Output the [x, y] coordinate of the center of the cell containing the given text.  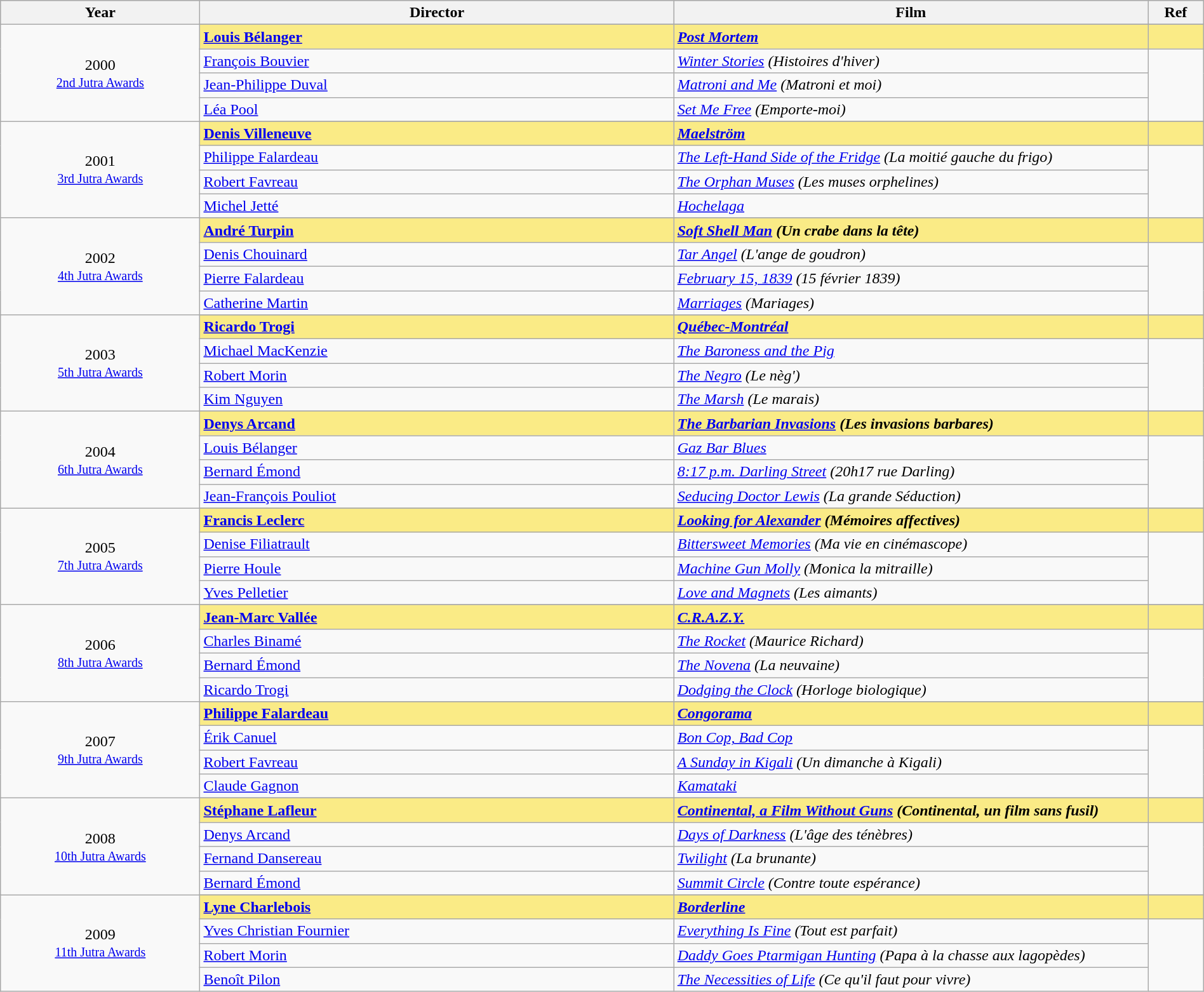
Pierre Houle [437, 568]
Denis Villeneuve [437, 133]
Borderline [911, 907]
Year [100, 13]
Québec-Montréal [911, 327]
Matroni and Me (Matroni et moi) [911, 85]
2004 6th Jutra Awards [100, 460]
Summit Circle (Contre toute espérance) [911, 883]
Director [437, 13]
2000 2nd Jutra Awards [100, 73]
Maelström [911, 133]
Winter Stories (Histoires d'hiver) [911, 61]
C.R.A.Z.Y. [911, 617]
Lyne Charlebois [437, 907]
The Negro (Le nèg') [911, 375]
Set Me Free (Emporte-moi) [911, 109]
Yves Pelletier [437, 593]
Charles Binamé [437, 641]
Love and Magnets (Les aimants) [911, 593]
2007 9th Jutra Awards [100, 750]
The Novena (La neuvaine) [911, 665]
The Barbarian Invasions (Les invasions barbares) [911, 424]
The Left-Hand Side of the Fridge (La moitié gauche du frigo) [911, 158]
Film [911, 13]
Post Mortem [911, 37]
Yves Christian Fournier [437, 931]
Fernand Dansereau [437, 859]
Bon Cop, Bad Cop [911, 738]
Bittersweet Memories (Ma vie en cinémascope) [911, 544]
Benoît Pilon [437, 979]
The Marsh (Le marais) [911, 399]
Hochelaga [911, 206]
Francis Leclerc [437, 520]
Denise Filiatrault [437, 544]
Congorama [911, 714]
Daddy Goes Ptarmigan Hunting (Papa à la chasse aux lagopèdes) [911, 955]
Stéphane Lafleur [437, 810]
Tar Angel (L'ange de goudron) [911, 254]
The Rocket (Maurice Richard) [911, 641]
8:17 p.m. Darling Street (20h17 rue Darling) [911, 472]
Everything Is Fine (Tout est parfait) [911, 931]
2008 10th Jutra Awards [100, 847]
A Sunday in Kigali (Un dimanche à Kigali) [911, 762]
Denis Chouinard [437, 254]
Érik Canuel [437, 738]
2003 5th Jutra Awards [100, 363]
Kamataki [911, 786]
Days of Darkness (L'âge des ténèbres) [911, 834]
Kim Nguyen [437, 399]
2002 4th Jutra Awards [100, 266]
2009 11th Jutra Awards [100, 943]
Looking for Alexander (Mémoires affectives) [911, 520]
François Bouvier [437, 61]
Catherine Martin [437, 303]
Michael MacKenzie [437, 351]
The Orphan Muses (Les muses orphelines) [911, 182]
Seducing Doctor Lewis (La grande Séduction) [911, 496]
Jean-Marc Vallée [437, 617]
2001 3rd Jutra Awards [100, 170]
February 15, 1839 (15 février 1839) [911, 278]
Machine Gun Molly (Monica la mitraille) [911, 568]
The Baroness and the Pig [911, 351]
Gaz Bar Blues [911, 448]
Soft Shell Man (Un crabe dans la tête) [911, 230]
Continental, a Film Without Guns (Continental, un film sans fusil) [911, 810]
Claude Gagnon [437, 786]
2006 8th Jutra Awards [100, 653]
Pierre Falardeau [437, 278]
Marriages (Mariages) [911, 303]
Jean-Philippe Duval [437, 85]
Michel Jetté [437, 206]
Léa Pool [437, 109]
André Turpin [437, 230]
Jean-François Pouliot [437, 496]
Ref [1176, 13]
Dodging the Clock (Horloge biologique) [911, 689]
The Necessities of Life (Ce qu'il faut pour vivre) [911, 979]
2005 7th Jutra Awards [100, 556]
Twilight (La brunante) [911, 859]
